Find where the given text appears and provide that cell's center as [x, y] coordinate. 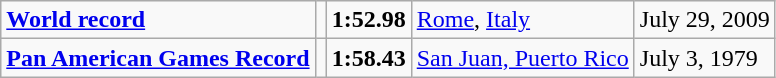
Rome, Italy [522, 20]
World record [158, 20]
Pan American Games Record [158, 58]
San Juan, Puerto Rico [522, 58]
1:52.98 [368, 20]
July 3, 1979 [704, 58]
1:58.43 [368, 58]
July 29, 2009 [704, 20]
